Return the (x, y) coordinate for the center point of the cell that contains the specified text.  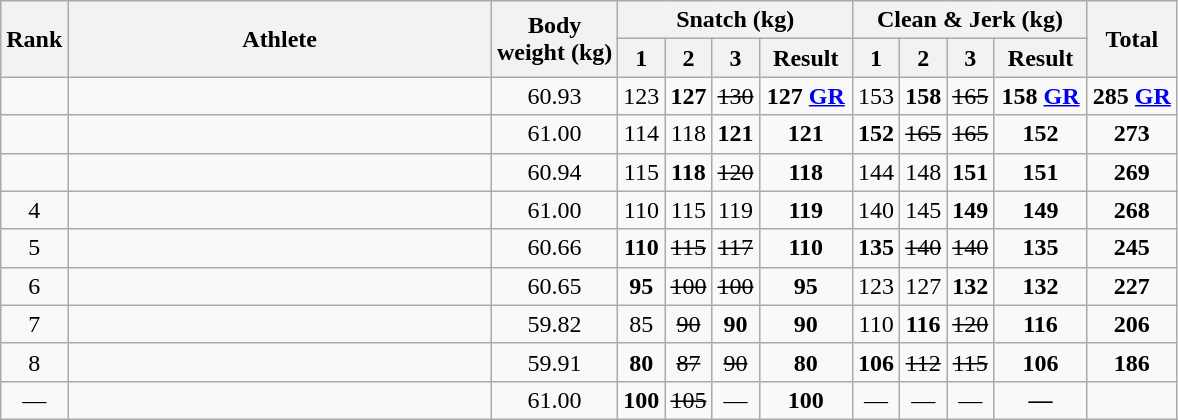
269 (1132, 172)
144 (876, 172)
60.66 (554, 248)
5 (34, 248)
60.93 (554, 96)
153 (876, 96)
285 GR (1132, 96)
273 (1132, 134)
245 (1132, 248)
158 (924, 96)
6 (34, 286)
Rank (34, 39)
148 (924, 172)
206 (1132, 324)
112 (924, 362)
4 (34, 210)
268 (1132, 210)
60.94 (554, 172)
114 (642, 134)
127 GR (806, 96)
158 GR (1041, 96)
227 (1132, 286)
130 (736, 96)
Bodyweight (kg) (554, 39)
59.82 (554, 324)
Total (1132, 39)
105 (688, 400)
7 (34, 324)
Athlete (280, 39)
117 (736, 248)
87 (688, 362)
Clean & Jerk (kg) (970, 20)
145 (924, 210)
Snatch (kg) (736, 20)
186 (1132, 362)
8 (34, 362)
60.65 (554, 286)
85 (642, 324)
59.91 (554, 362)
